Determine the (x, y) coordinate at the center of the cell enclosing the given text.  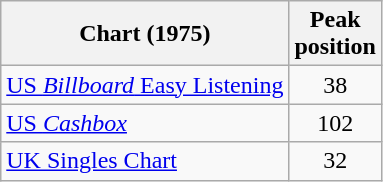
38 (335, 85)
US Billboard Easy Listening (145, 85)
US Cashbox (145, 123)
32 (335, 161)
UK Singles Chart (145, 161)
102 (335, 123)
Peakposition (335, 34)
Chart (1975) (145, 34)
